Identify which cell holds the provided text, then report its [x, y] central coordinate. 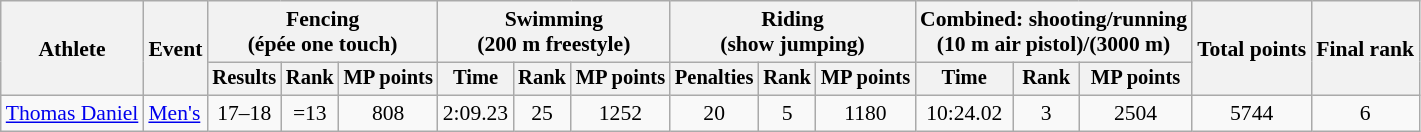
3 [1046, 114]
Results [244, 79]
Athlete [72, 48]
5744 [1252, 114]
1252 [620, 114]
808 [388, 114]
Thomas Daniel [72, 114]
Penalties [714, 79]
25 [542, 114]
Total points [1252, 48]
10:24.02 [964, 114]
Riding(show jumping) [792, 32]
Final rank [1365, 48]
1180 [866, 114]
Fencing(épée one touch) [322, 32]
5 [787, 114]
Men's [175, 114]
2:09.23 [476, 114]
6 [1365, 114]
20 [714, 114]
Combined: shooting/running(10 m air pistol)/(3000 m) [1054, 32]
17–18 [244, 114]
=13 [310, 114]
2504 [1136, 114]
Event [175, 48]
Swimming(200 m freestyle) [554, 32]
